Search for the cell housing the specified text and yield its (X, Y) center coordinate. 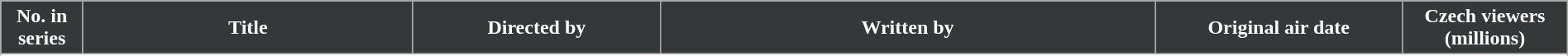
Title (248, 28)
Czech viewers(millions) (1485, 28)
Original air date (1279, 28)
Directed by (536, 28)
No. inseries (42, 28)
Written by (907, 28)
